Locate the cell with the specified text and output its [x, y] center coordinate. 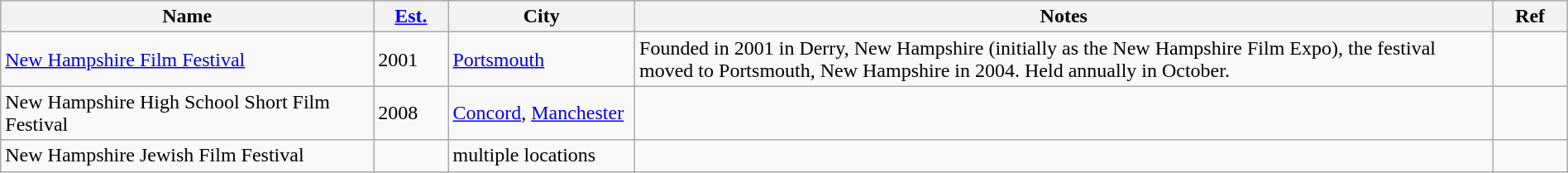
multiple locations [542, 156]
2008 [411, 113]
Portsmouth [542, 60]
Notes [1064, 17]
Concord, Manchester [542, 113]
New Hampshire Jewish Film Festival [187, 156]
Name [187, 17]
Est. [411, 17]
Ref [1530, 17]
City [542, 17]
2001 [411, 60]
New Hampshire Film Festival [187, 60]
New Hampshire High School Short Film Festival [187, 113]
